Provide the [x, y] coordinate of the cell's center where the given text is located.  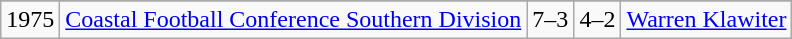
1975 [30, 20]
4–2 [598, 20]
7–3 [550, 20]
Coastal Football Conference Southern Division [294, 20]
Warren Klawiter [706, 20]
